From the cell containing the given text, extract its center point as [x, y] coordinate. 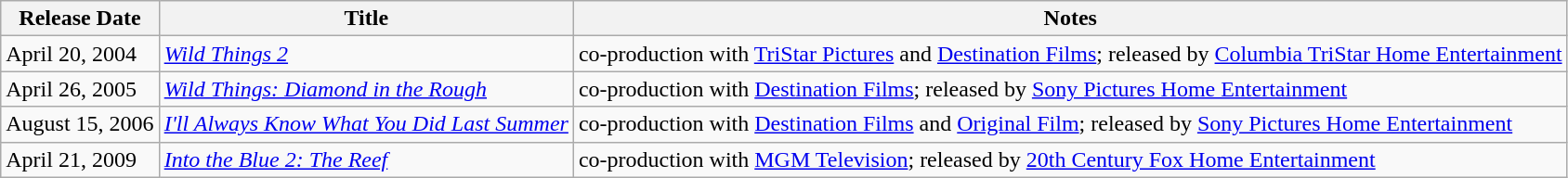
Notes [1070, 19]
April 20, 2004 [80, 54]
Wild Things: Diamond in the Rough [366, 89]
co-production with TriStar Pictures and Destination Films; released by Columbia TriStar Home Entertainment [1070, 54]
I'll Always Know What You Did Last Summer [366, 124]
August 15, 2006 [80, 124]
Release Date [80, 19]
Wild Things 2 [366, 54]
April 21, 2009 [80, 159]
April 26, 2005 [80, 89]
Into the Blue 2: The Reef [366, 159]
co-production with Destination Films and Original Film; released by Sony Pictures Home Entertainment [1070, 124]
Title [366, 19]
co-production with Destination Films; released by Sony Pictures Home Entertainment [1070, 89]
co-production with MGM Television; released by 20th Century Fox Home Entertainment [1070, 159]
